Scan for the cell matching the given text and deliver its (x, y) coordinate at center. 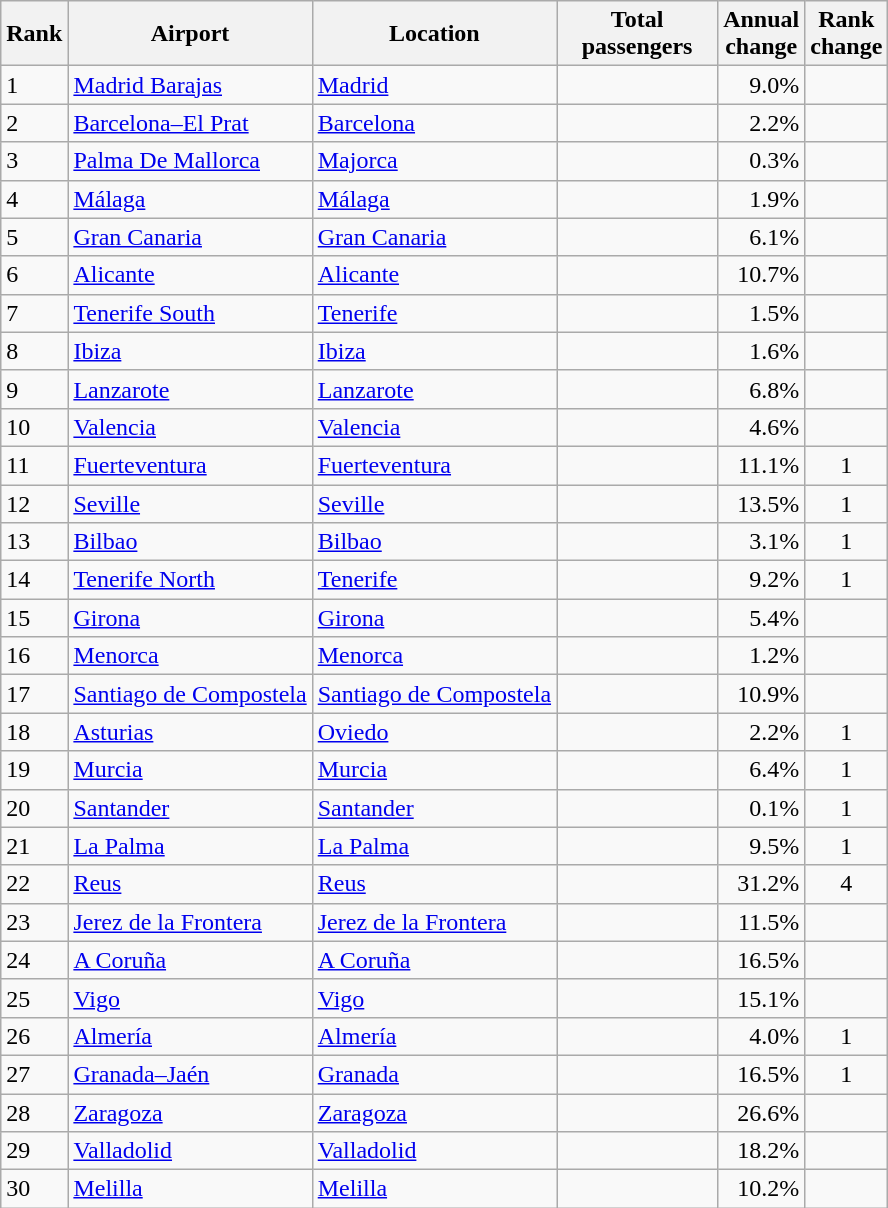
9 (34, 389)
3.1% (762, 542)
1.5% (762, 313)
Barcelona–El Prat (190, 123)
0.1% (762, 808)
15.1% (762, 998)
6 (34, 275)
10 (34, 427)
1.9% (762, 199)
Madrid (434, 85)
Rankchange (846, 34)
Barcelona (434, 123)
25 (34, 998)
27 (34, 1074)
9.5% (762, 846)
31.2% (762, 884)
11.5% (762, 922)
Tenerife North (190, 580)
30 (34, 1189)
5 (34, 237)
6.8% (762, 389)
10.7% (762, 275)
13.5% (762, 503)
4.6% (762, 427)
10.9% (762, 694)
20 (34, 808)
12 (34, 503)
14 (34, 580)
Granada (434, 1074)
Airport (190, 34)
Majorca (434, 161)
4.0% (762, 1036)
19 (34, 770)
6.4% (762, 770)
Granada–Jaén (190, 1074)
26.6% (762, 1113)
2 (34, 123)
11.1% (762, 465)
24 (34, 960)
Tenerife South (190, 313)
1.6% (762, 351)
28 (34, 1113)
13 (34, 542)
8 (34, 351)
18.2% (762, 1151)
Location (434, 34)
9.0% (762, 85)
1.2% (762, 656)
Annualchange (762, 34)
26 (34, 1036)
21 (34, 846)
Palma De Mallorca (190, 161)
6.1% (762, 237)
9.2% (762, 580)
29 (34, 1151)
Rank (34, 34)
Oviedo (434, 732)
23 (34, 922)
3 (34, 161)
Asturias (190, 732)
7 (34, 313)
22 (34, 884)
15 (34, 618)
Madrid Barajas (190, 85)
11 (34, 465)
16 (34, 656)
10.2% (762, 1189)
5.4% (762, 618)
Totalpassengers (638, 34)
0.3% (762, 161)
17 (34, 694)
18 (34, 732)
